Detect which cell encompasses the target text, then output its (X, Y) center coordinate. 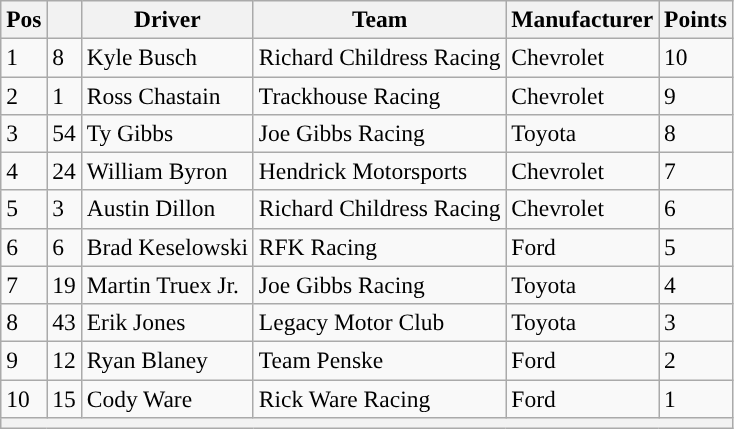
Rick Ware Racing (379, 398)
43 (64, 322)
Team Penske (379, 360)
Team (379, 19)
Martin Truex Jr. (167, 285)
Legacy Motor Club (379, 322)
Trackhouse Racing (379, 95)
Manufacturer (582, 19)
Driver (167, 19)
Ryan Blaney (167, 360)
Austin Dillon (167, 209)
Erik Jones (167, 322)
Kyle Busch (167, 57)
Brad Keselowski (167, 247)
Points (696, 19)
24 (64, 171)
19 (64, 285)
Hendrick Motorsports (379, 171)
12 (64, 360)
Ross Chastain (167, 95)
Pos (24, 19)
15 (64, 398)
Cody Ware (167, 398)
William Byron (167, 171)
Ty Gibbs (167, 133)
54 (64, 133)
RFK Racing (379, 247)
